Provide the (x, y) coordinate of the cell's center where the given text is located.  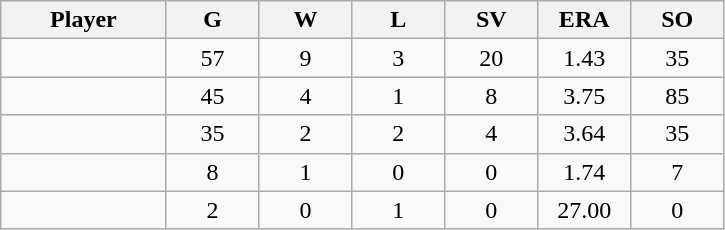
ERA (584, 20)
27.00 (584, 210)
45 (212, 96)
20 (492, 58)
85 (678, 96)
1.74 (584, 172)
SV (492, 20)
Player (84, 20)
9 (306, 58)
7 (678, 172)
G (212, 20)
1.43 (584, 58)
L (398, 20)
3.64 (584, 134)
W (306, 20)
SO (678, 20)
3.75 (584, 96)
57 (212, 58)
3 (398, 58)
